Search for the cell housing the specified text and yield its (x, y) center coordinate. 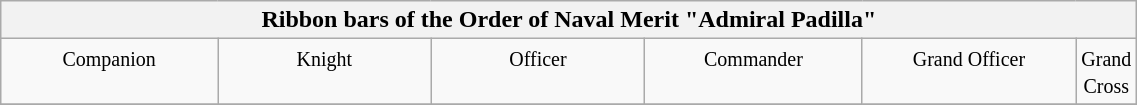
Grand Cross (1106, 72)
Companion (110, 72)
Ribbon bars of the Order of Naval Merit "Admiral Padilla" (569, 20)
Grand Officer (969, 72)
Commander (754, 72)
Officer (538, 72)
Knight (325, 72)
